Return [x, y] of the center of cell containing provided text 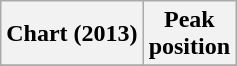
Peakposition [189, 34]
Chart (2013) [72, 34]
